Locate the cell with the specified text and output its [x, y] center coordinate. 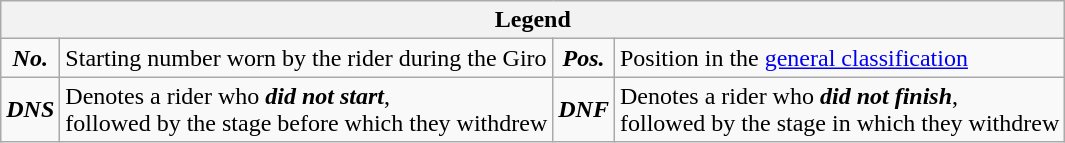
DNF [584, 110]
Legend [533, 20]
Denotes a rider who did not finish,followed by the stage in which they withdrew [839, 110]
Denotes a rider who did not start,followed by the stage before which they withdrew [306, 110]
Position in the general classification [839, 58]
Pos. [584, 58]
DNS [30, 110]
Starting number worn by the rider during the Giro [306, 58]
No. [30, 58]
